Determine the [X, Y] coordinate at the center of the cell enclosing the given text.  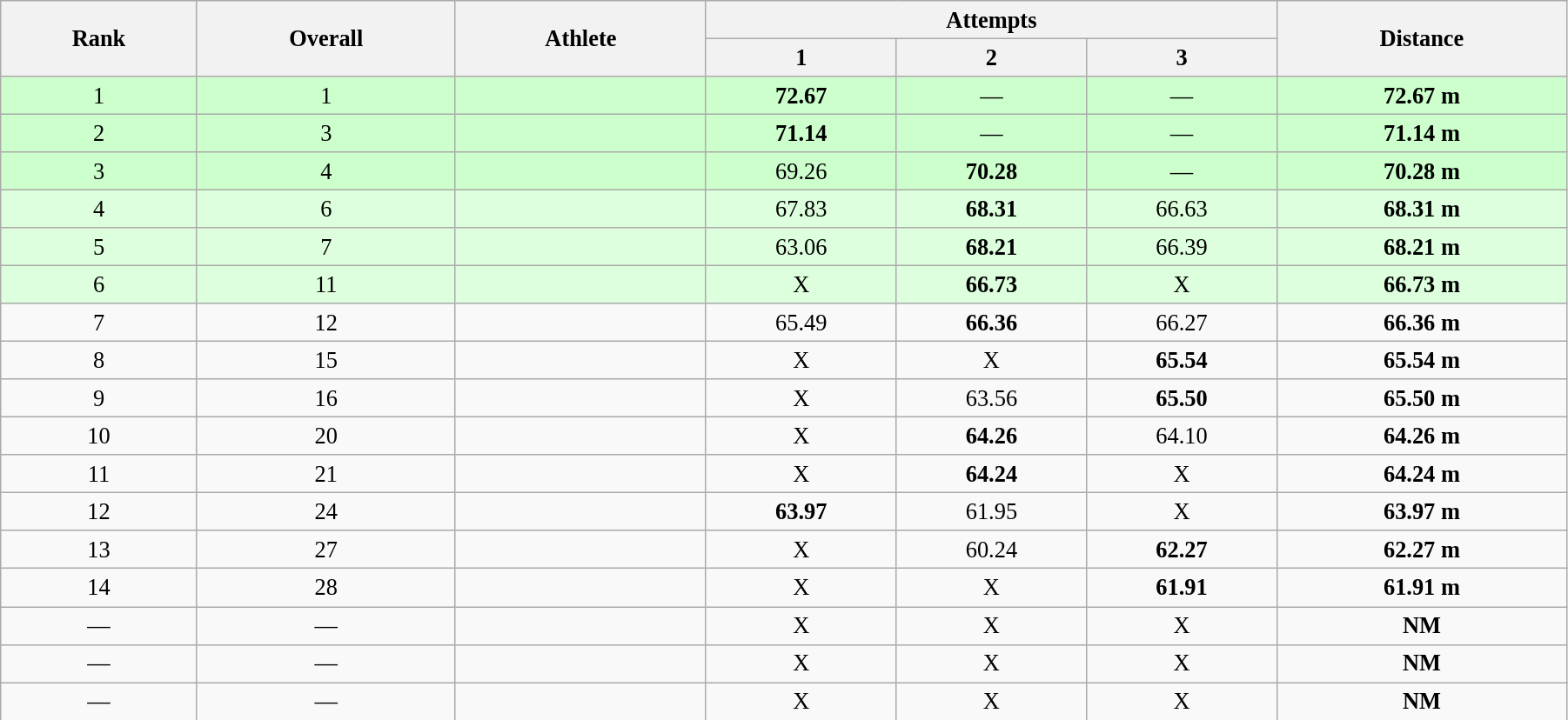
68.31 m [1422, 209]
15 [325, 360]
65.49 [801, 323]
64.24 [992, 474]
62.27 [1182, 550]
21 [325, 474]
61.91 [1182, 588]
5 [99, 247]
66.73 [992, 284]
68.31 [992, 209]
61.91 m [1422, 588]
69.26 [801, 171]
61.95 [992, 511]
66.36 [992, 323]
63.56 [992, 398]
71.14 [801, 133]
66.73 m [1422, 284]
14 [99, 588]
27 [325, 550]
13 [99, 550]
72.67 [801, 95]
65.50 [1182, 398]
8 [99, 360]
62.27 m [1422, 550]
Distance [1422, 38]
68.21 m [1422, 247]
28 [325, 588]
68.21 [992, 247]
64.24 m [1422, 474]
Rank [99, 38]
9 [99, 398]
66.39 [1182, 247]
65.54 m [1422, 360]
Attempts [991, 19]
71.14 m [1422, 133]
63.97 m [1422, 511]
72.67 m [1422, 95]
66.36 m [1422, 323]
67.83 [801, 209]
70.28 [992, 171]
70.28 m [1422, 171]
16 [325, 398]
24 [325, 511]
10 [99, 436]
65.50 m [1422, 398]
65.54 [1182, 360]
63.06 [801, 247]
Overall [325, 38]
60.24 [992, 550]
64.26 [992, 436]
64.26 m [1422, 436]
66.27 [1182, 323]
63.97 [801, 511]
66.63 [1182, 209]
64.10 [1182, 436]
20 [325, 436]
Athlete [580, 38]
